Capture the cell that displays the provided text and extract its [X, Y] central coordinate. 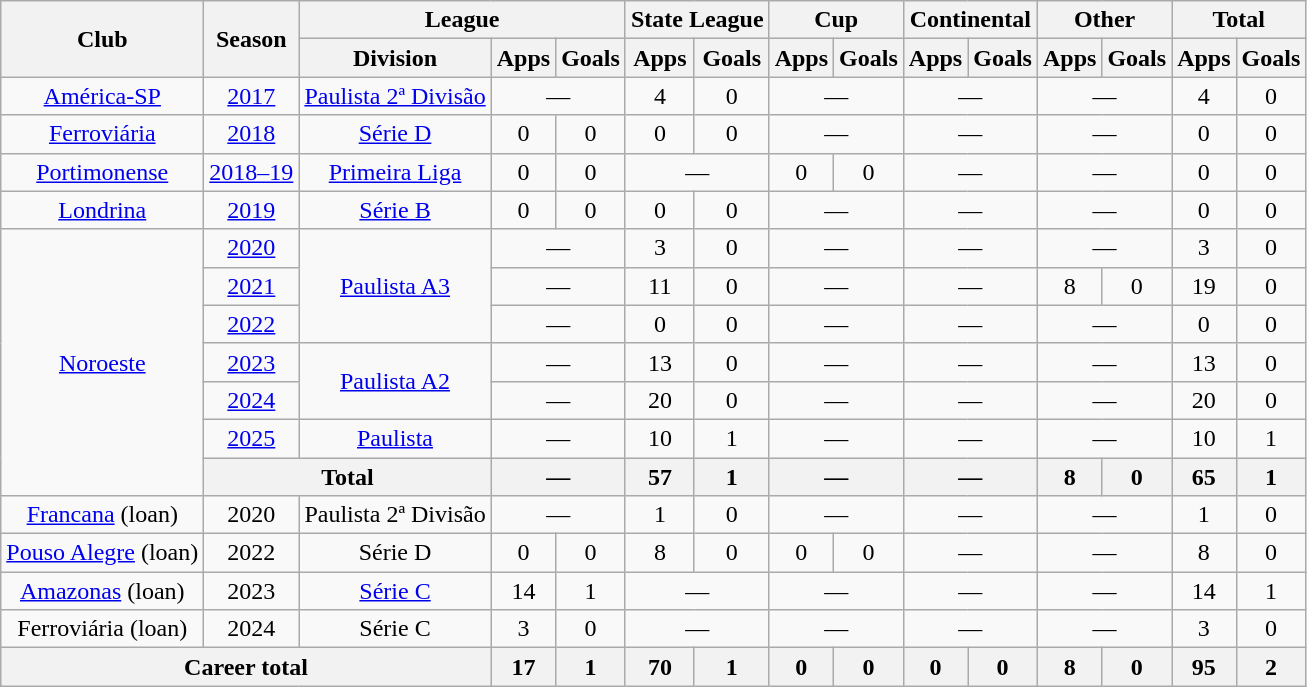
Francana (loan) [102, 515]
Pouso Alegre (loan) [102, 553]
Paulista [395, 438]
Continental [970, 20]
2021 [252, 286]
Amazonas (loan) [102, 591]
95 [1204, 667]
Career total [246, 667]
2025 [252, 438]
70 [660, 667]
2 [1271, 667]
Paulista A3 [395, 286]
11 [660, 286]
Portimonense [102, 172]
Season [252, 39]
League [462, 20]
Cup [836, 20]
Division [395, 58]
65 [1204, 477]
Ferroviária (loan) [102, 629]
Londrina [102, 210]
Other [1104, 20]
Club [102, 39]
Noroeste [102, 362]
América-SP [102, 96]
2018 [252, 134]
2018–19 [252, 172]
17 [523, 667]
2019 [252, 210]
2017 [252, 96]
Paulista A2 [395, 381]
Primeira Liga [395, 172]
Ferroviária [102, 134]
State League [697, 20]
Série B [395, 210]
19 [1204, 286]
57 [660, 477]
